Return (X, Y) of the center of cell containing provided text 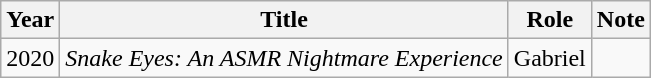
Role (550, 20)
Snake Eyes: An ASMR Nightmare Experience (284, 58)
Year (30, 20)
2020 (30, 58)
Title (284, 20)
Note (620, 20)
Gabriel (550, 58)
